Return the [x, y] coordinate for the center point of the cell that contains the specified text.  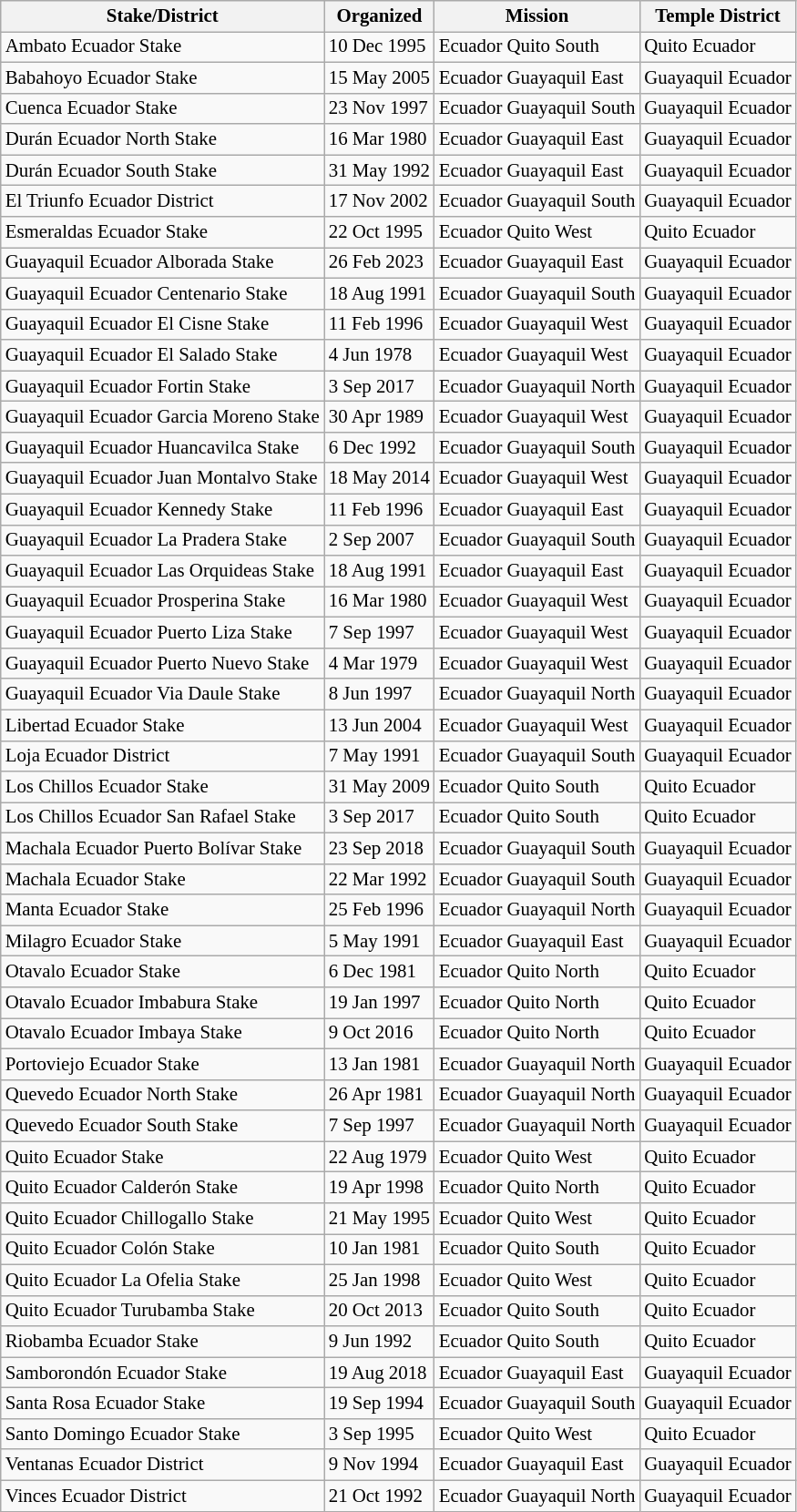
Otavalo Ecuador Imbabura Stake [162, 1003]
Santa Rosa Ecuador Stake [162, 1404]
7 May 1991 [379, 756]
Guayaquil Ecuador El Cisne Stake [162, 324]
21 Oct 1992 [379, 1496]
9 Oct 2016 [379, 1034]
Esmeraldas Ecuador Stake [162, 232]
Quito Ecuador Chillogallo Stake [162, 1219]
Guayaquil Ecuador Centenario Stake [162, 293]
2 Sep 2007 [379, 540]
26 Feb 2023 [379, 262]
25 Jan 1998 [379, 1280]
22 Mar 1992 [379, 879]
Quito Ecuador Colón Stake [162, 1249]
Loja Ecuador District [162, 756]
Guayaquil Ecuador Garcia Moreno Stake [162, 417]
21 May 1995 [379, 1219]
8 Jun 1997 [379, 694]
Otavalo Ecuador Stake [162, 972]
Guayaquil Ecuador Kennedy Stake [162, 509]
18 May 2014 [379, 478]
Organized [379, 16]
13 Jun 2004 [379, 725]
9 Nov 1994 [379, 1465]
4 Mar 1979 [379, 663]
Temple District [718, 16]
Riobamba Ecuador Stake [162, 1342]
Machala Ecuador Puerto Bolívar Stake [162, 848]
Quevedo Ecuador South Stake [162, 1126]
Guayaquil Ecuador Huancavilca Stake [162, 447]
22 Aug 1979 [379, 1157]
Machala Ecuador Stake [162, 879]
10 Jan 1981 [379, 1249]
Libertad Ecuador Stake [162, 725]
Guayaquil Ecuador Las Orquideas Stake [162, 571]
6 Dec 1992 [379, 447]
26 Apr 1981 [379, 1095]
3 Sep 1995 [379, 1434]
19 Apr 1998 [379, 1188]
Quevedo Ecuador North Stake [162, 1095]
19 Jan 1997 [379, 1003]
Portoviejo Ecuador Stake [162, 1064]
Cuenca Ecuador Stake [162, 108]
Guayaquil Ecuador Puerto Nuevo Stake [162, 663]
31 May 2009 [379, 787]
Otavalo Ecuador Imbaya Stake [162, 1034]
Los Chillos Ecuador San Rafael Stake [162, 818]
Guayaquil Ecuador El Salado Stake [162, 355]
22 Oct 1995 [379, 232]
Manta Ecuador Stake [162, 910]
Mission [537, 16]
Quito Ecuador Calderón Stake [162, 1188]
23 Sep 2018 [379, 848]
6 Dec 1981 [379, 972]
15 May 2005 [379, 77]
19 Aug 2018 [379, 1373]
17 Nov 2002 [379, 201]
9 Jun 1992 [379, 1342]
Guayaquil Ecuador Alborada Stake [162, 262]
Stake/District [162, 16]
Vinces Ecuador District [162, 1496]
4 Jun 1978 [379, 355]
Durán Ecuador South Stake [162, 170]
Samborondón Ecuador Stake [162, 1373]
Ventanas Ecuador District [162, 1465]
Quito Ecuador La Ofelia Stake [162, 1280]
Guayaquil Ecuador Juan Montalvo Stake [162, 478]
5 May 1991 [379, 941]
Babahoyo Ecuador Stake [162, 77]
23 Nov 1997 [379, 108]
Santo Domingo Ecuador Stake [162, 1434]
Los Chillos Ecuador Stake [162, 787]
Guayaquil Ecuador Puerto Liza Stake [162, 633]
Guayaquil Ecuador Via Daule Stake [162, 694]
Quito Ecuador Stake [162, 1157]
El Triunfo Ecuador District [162, 201]
31 May 1992 [379, 170]
Ambato Ecuador Stake [162, 46]
Milagro Ecuador Stake [162, 941]
30 Apr 1989 [379, 417]
25 Feb 1996 [379, 910]
19 Sep 1994 [379, 1404]
20 Oct 2013 [379, 1311]
Guayaquil Ecuador Fortin Stake [162, 386]
Quito Ecuador Turubamba Stake [162, 1311]
13 Jan 1981 [379, 1064]
Guayaquil Ecuador Prosperina Stake [162, 602]
10 Dec 1995 [379, 46]
Durán Ecuador North Stake [162, 139]
Guayaquil Ecuador La Pradera Stake [162, 540]
